Locate the cell with the specified text and output its (x, y) center coordinate. 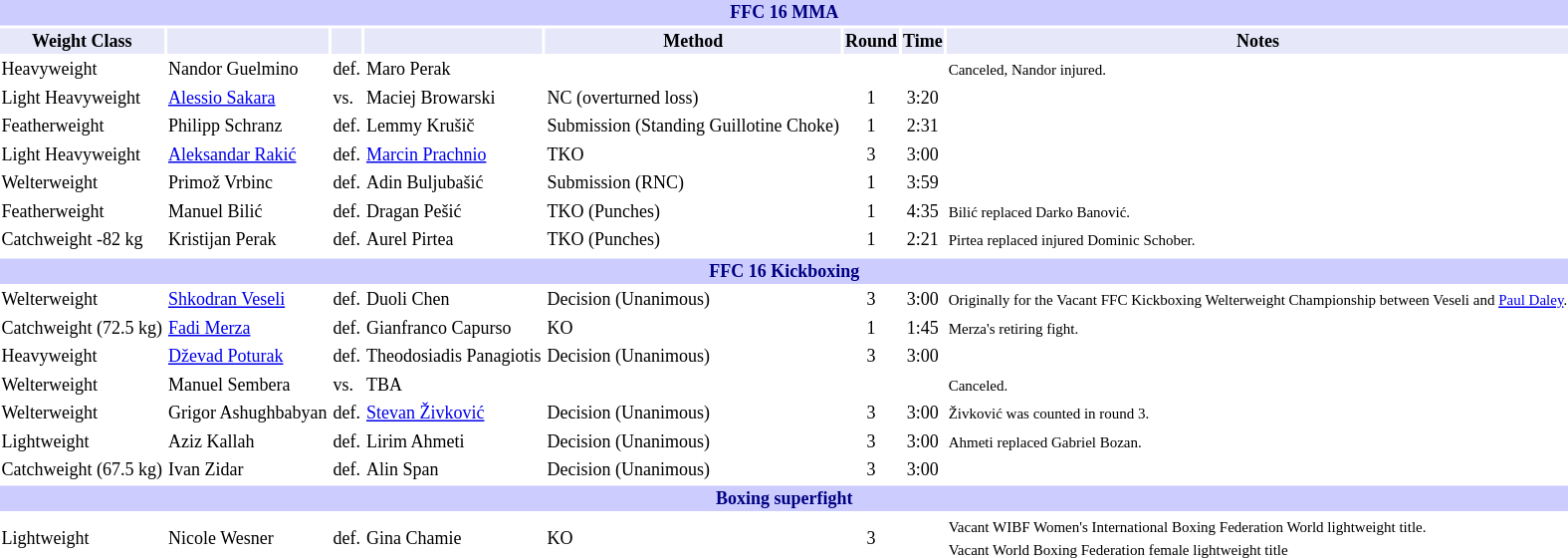
Shkodran Veseli (247, 300)
Manuel Bilić (247, 212)
Dževad Poturak (247, 357)
Canceled, Nandor injured. (1257, 70)
Alessio Sakara (247, 99)
Catchweight (67.5 kg) (82, 470)
Grigor Ashughbabyan (247, 414)
Alin Span (453, 470)
Aurel Pirtea (453, 240)
Ahmeti replaced Gabriel Bozan. (1257, 441)
KO (693, 328)
2:31 (924, 127)
TBA (453, 386)
Dragan Pešić (453, 212)
4:35 (924, 212)
3:20 (924, 99)
Živković was counted in round 3. (1257, 414)
Manuel Sembera (247, 386)
Maciej Browarski (453, 99)
Weight Class (82, 41)
Duoli Chen (453, 300)
Theodosiadis Panagiotis (453, 357)
Primož Vrbinc (247, 183)
Aziz Kallah (247, 441)
Lightweight (82, 441)
3:59 (924, 183)
Catchweight -82 kg (82, 240)
Lirim Ahmeti (453, 441)
Lemmy Krušič (453, 127)
Stevan Živković (453, 414)
Submission (RNC) (693, 183)
NC (overturned loss) (693, 99)
Round (870, 41)
Marcin Prachnio (453, 154)
Maro Perak (453, 70)
Method (693, 41)
TKO (693, 154)
Adin Buljubašić (453, 183)
Kristijan Perak (247, 240)
Gianfranco Capurso (453, 328)
Notes (1257, 41)
Fadi Merza (247, 328)
Philipp Schranz (247, 127)
Nandor Guelmino (247, 70)
2:21 (924, 240)
Canceled. (1257, 386)
Catchweight (72.5 kg) (82, 328)
1:45 (924, 328)
Submission (Standing Guillotine Choke) (693, 127)
Ivan Zidar (247, 470)
Merza's retiring fight. (1257, 328)
Originally for the Vacant FFC Kickboxing Welterweight Championship between Veseli and Paul Daley. (1257, 300)
Time (924, 41)
Pirtea replaced injured Dominic Schober. (1257, 240)
Bilić replaced Darko Banović. (1257, 212)
Aleksandar Rakić (247, 154)
